Identify which cell holds the provided text, then report its (x, y) central coordinate. 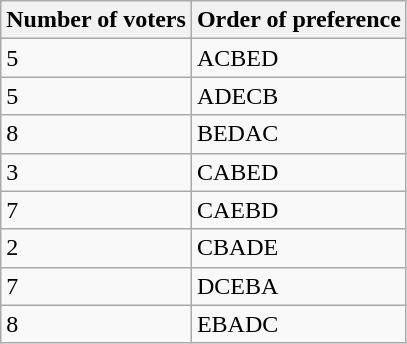
CAEBD (298, 210)
DCEBA (298, 286)
BEDAC (298, 134)
ADECB (298, 96)
CABED (298, 172)
Order of preference (298, 20)
CBADE (298, 248)
3 (96, 172)
2 (96, 248)
Number of voters (96, 20)
ACBED (298, 58)
EBADC (298, 324)
